Locate the cell with the specified text and output its [x, y] center coordinate. 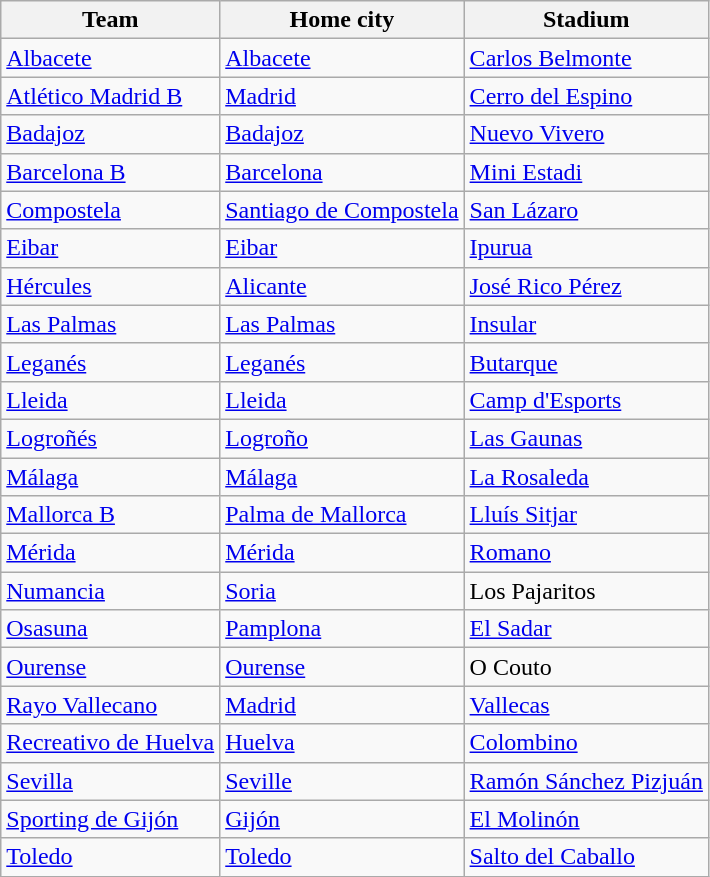
Hércules [110, 286]
San Lázaro [586, 210]
Mini Estadi [586, 172]
Las Gaunas [586, 438]
Osasuna [110, 629]
Carlos Belmonte [586, 58]
Butarque [586, 362]
Recreativo de Huelva [110, 743]
Ramón Sánchez Pizjuán [586, 781]
Logroñés [110, 438]
Stadium [586, 20]
Romano [586, 553]
Camp d'Esports [586, 400]
Santiago de Compostela [342, 210]
Colombino [586, 743]
La Rosaleda [586, 477]
Cerro del Espino [586, 96]
Insular [586, 324]
Atlético Madrid B [110, 96]
El Sadar [586, 629]
Barcelona [342, 172]
Compostela [110, 210]
Seville [342, 781]
Barcelona B [110, 172]
Vallecas [586, 705]
Lluís Sitjar [586, 515]
José Rico Pérez [586, 286]
Los Pajaritos [586, 591]
Ipurua [586, 248]
Alicante [342, 286]
Huelva [342, 743]
Home city [342, 20]
Sporting de Gijón [110, 819]
Rayo Vallecano [110, 705]
Numancia [110, 591]
Pamplona [342, 629]
El Molinón [586, 819]
Mallorca B [110, 515]
Salto del Caballo [586, 857]
Soria [342, 591]
Logroño [342, 438]
O Couto [586, 667]
Sevilla [110, 781]
Nuevo Vivero [586, 134]
Palma de Mallorca [342, 515]
Gijón [342, 819]
Team [110, 20]
